Capture the cell that displays the provided text and extract its [x, y] central coordinate. 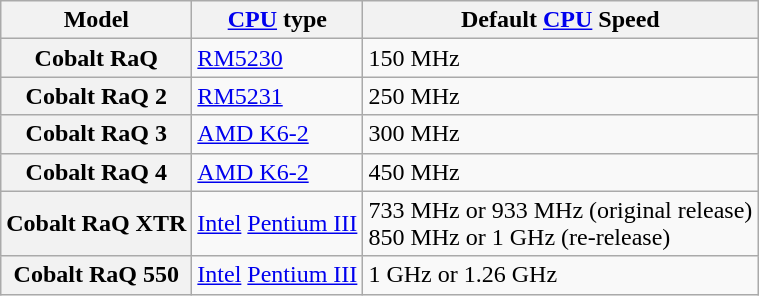
300 MHz [560, 134]
Default CPU Speed [560, 20]
450 MHz [560, 172]
CPU type [278, 20]
Cobalt RaQ 3 [96, 134]
Cobalt RaQ 4 [96, 172]
Cobalt RaQ XTR [96, 224]
RM5231 [278, 96]
Model [96, 20]
Cobalt RaQ 550 [96, 275]
Cobalt RaQ [96, 58]
1 GHz or 1.26 GHz [560, 275]
733 MHz or 933 MHz (original release)850 MHz or 1 GHz (re-release) [560, 224]
RM5230 [278, 58]
Cobalt RaQ 2 [96, 96]
250 MHz [560, 96]
150 MHz [560, 58]
